Return the (X, Y) coordinate for the center point of the cell that contains the specified text.  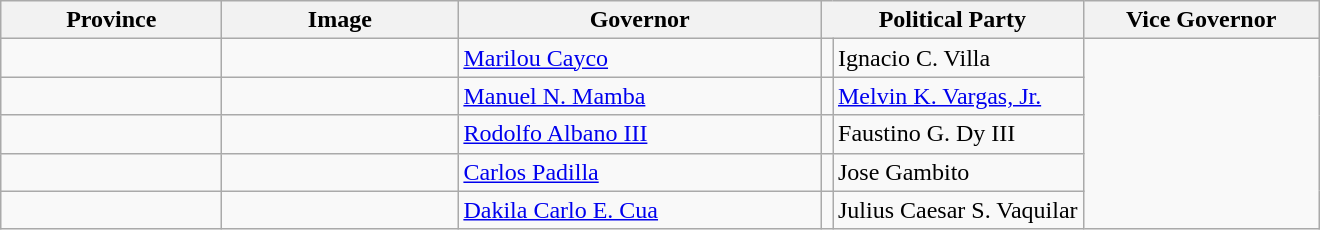
Manuel N. Mamba (640, 96)
Rodolfo Albano III (640, 134)
Ignacio C. Villa (958, 58)
Carlos Padilla (640, 172)
Image (340, 20)
Melvin K. Vargas, Jr. (958, 96)
Vice Governor (1201, 20)
Dakila Carlo E. Cua (640, 210)
Marilou Cayco (640, 58)
Jose Gambito (958, 172)
Governor (640, 20)
Political Party (952, 20)
Province (112, 20)
Julius Caesar S. Vaquilar (958, 210)
Faustino G. Dy III (958, 134)
